Find where the given text appears and provide that cell's center as [X, Y] coordinate. 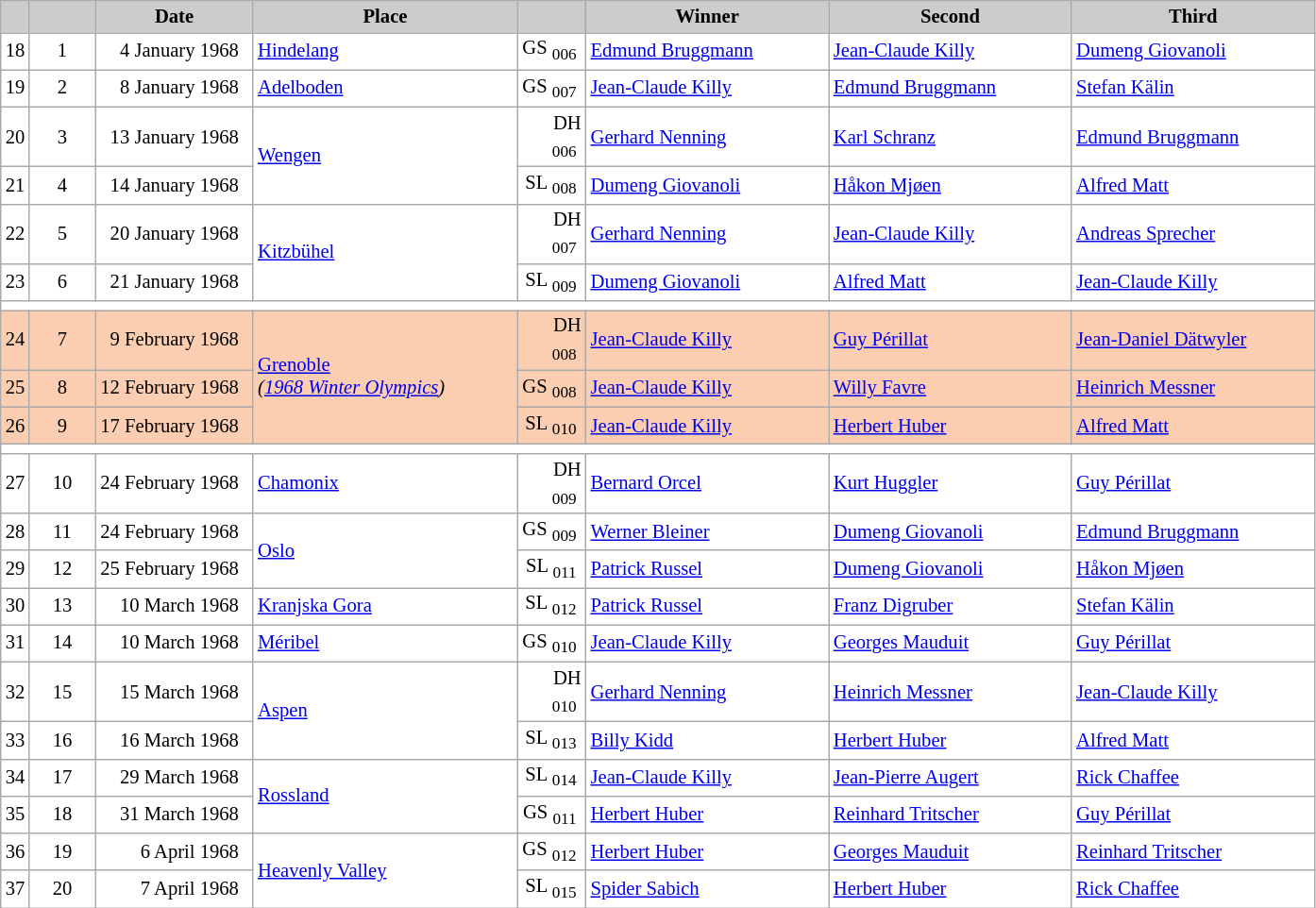
GS 006 [551, 51]
15 [62, 691]
12 February 1968 [174, 389]
Winner [708, 16]
31 [15, 644]
DH 006 [551, 136]
GS 012 [551, 851]
11 [62, 532]
DH 009 [551, 483]
21 January 1968 [174, 281]
Franz Digruber [950, 606]
26 [15, 425]
8 [62, 389]
GS 011 [551, 814]
35 [15, 814]
Place [385, 16]
Werner Bleiner [708, 532]
Rossland [385, 797]
DH 010 [551, 691]
22 [15, 234]
14 [62, 644]
5 [62, 234]
Second [950, 16]
25 [15, 389]
12 [62, 568]
Heavenly Valley [385, 870]
Adelboden [385, 89]
13 January 1968 [174, 136]
37 [15, 889]
Aspen [385, 710]
9 February 1968 [174, 340]
9 [62, 425]
Jean-Daniel Dätwyler [1193, 340]
33 [15, 740]
10 [62, 483]
Third [1193, 16]
17 [62, 778]
Chamonix [385, 483]
DH 008 [551, 340]
Kitzbühel [385, 253]
SL 015 [551, 889]
Oslo [385, 551]
GS 008 [551, 389]
31 March 1968 [174, 814]
Spider Sabich [708, 889]
34 [15, 778]
Kranjska Gora [385, 606]
SL 013 [551, 740]
17 February 1968 [174, 425]
Andreas Sprecher [1193, 234]
6 April 1968 [174, 851]
Hindelang [385, 51]
1 [62, 51]
6 [62, 281]
Jean-Pierre Augert [950, 778]
GS 010 [551, 644]
Willy Favre [950, 389]
24 [15, 340]
Kurt Huggler [950, 483]
27 [15, 483]
SL 012 [551, 606]
GS 007 [551, 89]
20 January 1968 [174, 234]
16 March 1968 [174, 740]
7 April 1968 [174, 889]
DH 007 [551, 234]
25 February 1968 [174, 568]
7 [62, 340]
8 January 1968 [174, 89]
4 [62, 185]
28 [15, 532]
4 January 1968 [174, 51]
GS 009 [551, 532]
Méribel [385, 644]
23 [15, 281]
36 [15, 851]
Date [174, 16]
SL 014 [551, 778]
30 [15, 606]
32 [15, 691]
Bernard Orcel [708, 483]
2 [62, 89]
16 [62, 740]
SL 009 [551, 281]
Billy Kidd [708, 740]
SL 011 [551, 568]
21 [15, 185]
Wengen [385, 155]
14 January 1968 [174, 185]
29 [15, 568]
SL 008 [551, 185]
Karl Schranz [950, 136]
13 [62, 606]
Grenoble(1968 Winter Olympics) [385, 377]
29 March 1968 [174, 778]
15 March 1968 [174, 691]
SL 010 [551, 425]
3 [62, 136]
